For the text-containing cell, return its midpoint in [X, Y] coordinate format. 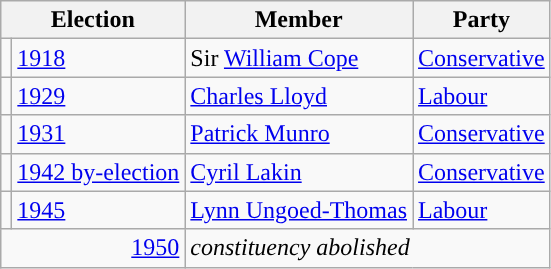
1929 [98, 96]
Patrick Munro [299, 134]
constituency abolished [368, 248]
Sir William Cope [299, 58]
1918 [98, 58]
Member [299, 20]
1942 by-election [98, 172]
1931 [98, 134]
Election [93, 20]
1950 [93, 248]
Cyril Lakin [299, 172]
Party [482, 20]
Lynn Ungoed-Thomas [299, 210]
1945 [98, 210]
Charles Lloyd [299, 96]
